Locate the cell with the specified text and output its (x, y) center coordinate. 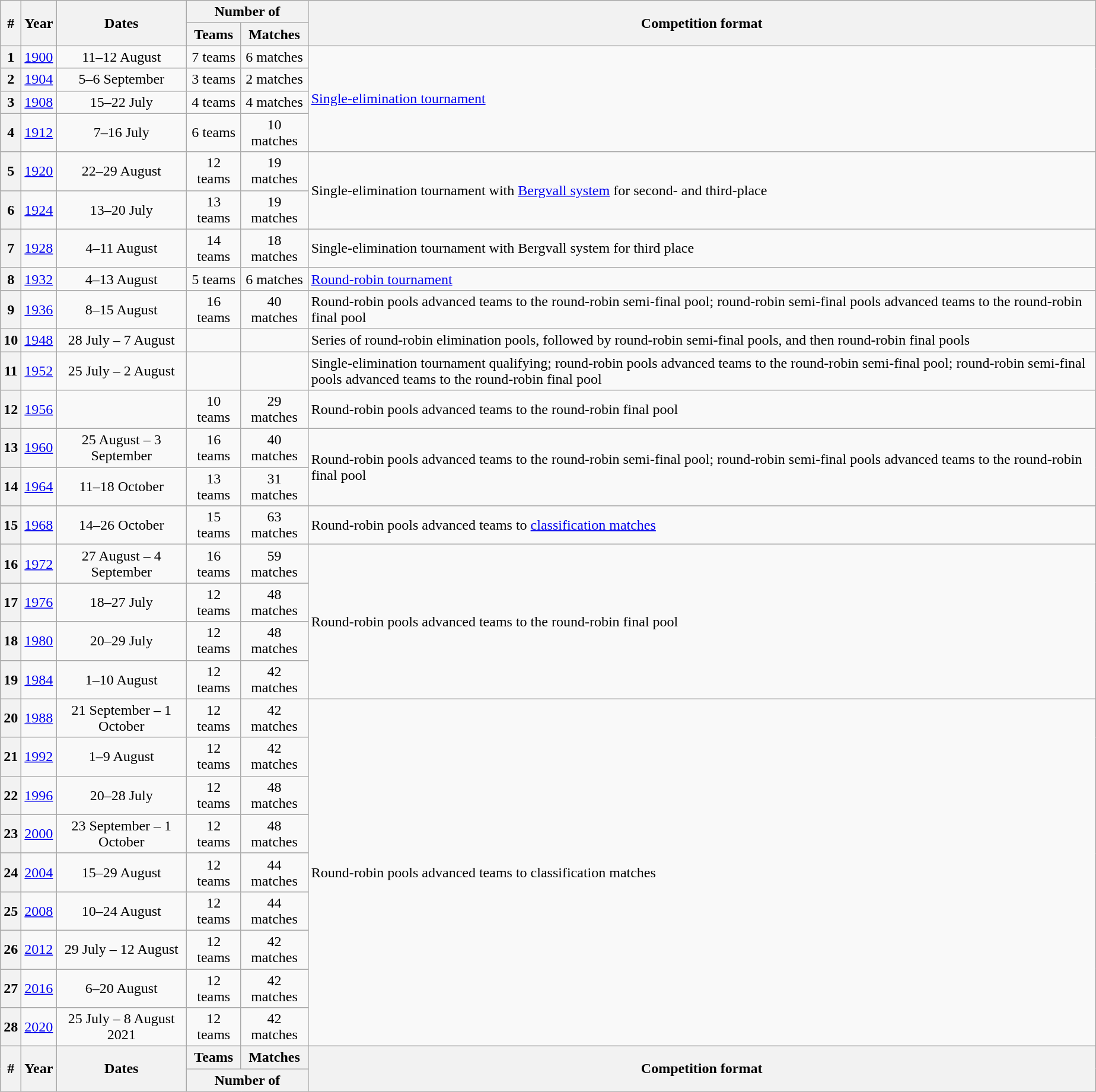
5 (11, 171)
5 teams (214, 279)
1900 (39, 57)
2000 (39, 834)
9 (11, 310)
10 matches (274, 133)
3 (11, 102)
1–10 August (122, 680)
27 (11, 988)
Round-robin tournament (702, 279)
5–6 September (122, 79)
25 July – 2 August (122, 370)
28 July – 7 August (122, 340)
14 teams (214, 248)
1980 (39, 641)
10 (11, 340)
4–13 August (122, 279)
8 (11, 279)
18 matches (274, 248)
14 (11, 486)
20–28 July (122, 795)
11 (11, 370)
25 (11, 911)
29 matches (274, 409)
4 (11, 133)
2 (11, 79)
1976 (39, 603)
63 matches (274, 526)
1992 (39, 757)
1952 (39, 370)
24 (11, 872)
13–20 July (122, 210)
31 matches (274, 486)
1988 (39, 718)
15–22 July (122, 102)
25 August – 3 September (122, 448)
2004 (39, 872)
13 (11, 448)
1968 (39, 526)
7 teams (214, 57)
Single-elimination tournament with Bergvall system for third place (702, 248)
17 (11, 603)
6 (11, 210)
21 (11, 757)
29 July – 12 August (122, 949)
15 teams (214, 526)
1–9 August (122, 757)
7–16 July (122, 133)
7 (11, 248)
1 (11, 57)
1964 (39, 486)
1932 (39, 279)
4 matches (274, 102)
15–29 August (122, 872)
1948 (39, 340)
18 (11, 641)
23 September – 1 October (122, 834)
12 (11, 409)
20–29 July (122, 641)
16 (11, 563)
2016 (39, 988)
2020 (39, 1027)
2008 (39, 911)
2012 (39, 949)
20 (11, 718)
1972 (39, 563)
2 matches (274, 79)
1960 (39, 448)
Series of round-robin elimination pools, followed by round-robin semi-final pools, and then round-robin final pools (702, 340)
14–26 October (122, 526)
21 September – 1 October (122, 718)
1920 (39, 171)
1908 (39, 102)
25 July – 8 August 2021 (122, 1027)
19 (11, 680)
59 matches (274, 563)
1996 (39, 795)
6 teams (214, 133)
Single-elimination tournament (702, 98)
6–20 August (122, 988)
1956 (39, 409)
1928 (39, 248)
27 August – 4 September (122, 563)
28 (11, 1027)
1904 (39, 79)
11–12 August (122, 57)
22 (11, 795)
1936 (39, 310)
3 teams (214, 79)
1912 (39, 133)
4–11 August (122, 248)
8–15 August (122, 310)
23 (11, 834)
4 teams (214, 102)
18–27 July (122, 603)
11–18 October (122, 486)
22–29 August (122, 171)
Single-elimination tournament with Bergvall system for second- and third-place (702, 190)
10–24 August (122, 911)
15 (11, 526)
26 (11, 949)
10 teams (214, 409)
1984 (39, 680)
1924 (39, 210)
